Detect which cell encompasses the target text, then output its (x, y) center coordinate. 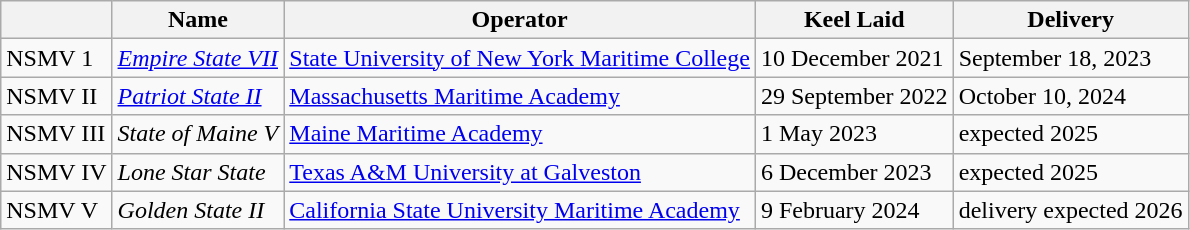
State of Maine V (198, 134)
NSMV II (56, 96)
NSMV III (56, 134)
Massachusetts Maritime Academy (520, 96)
September 18, 2023 (1070, 58)
Keel Laid (854, 20)
October 10, 2024 (1070, 96)
Texas A&M University at Galveston (520, 172)
Operator (520, 20)
delivery expected 2026 (1070, 210)
1 May 2023 (854, 134)
NSMV V (56, 210)
NSMV IV (56, 172)
Empire State VII (198, 58)
Patriot State II (198, 96)
State University of New York Maritime College (520, 58)
9 February 2024 (854, 210)
10 December 2021 (854, 58)
Name (198, 20)
29 September 2022 (854, 96)
Lone Star State (198, 172)
Maine Maritime Academy (520, 134)
NSMV 1 (56, 58)
California State University Maritime Academy (520, 210)
6 December 2023 (854, 172)
Delivery (1070, 20)
Golden State II (198, 210)
